Detect which cell encompasses the target text, then output its [x, y] center coordinate. 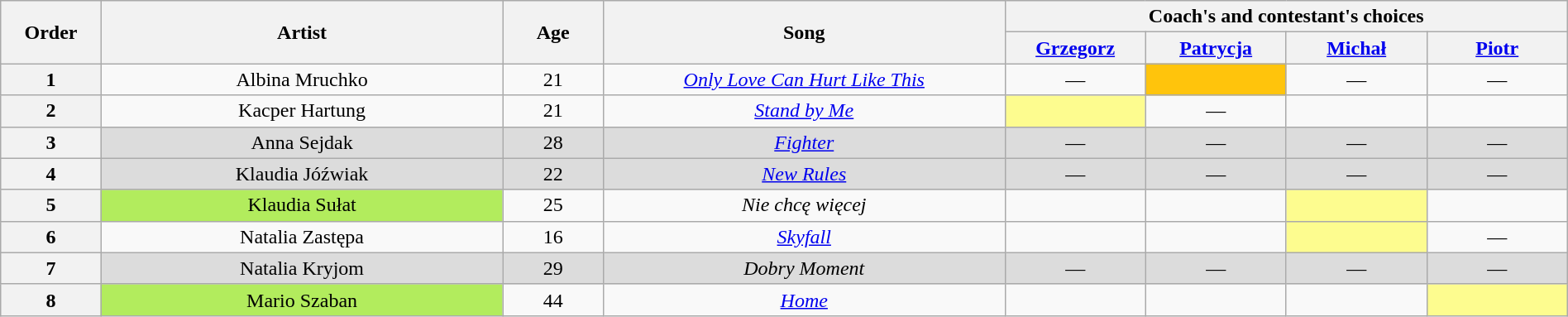
28 [552, 142]
2 [51, 111]
Mario Szaban [302, 300]
Only Love Can Hurt Like This [804, 79]
Song [804, 32]
Skyfall [804, 237]
Order [51, 32]
29 [552, 268]
Home [804, 300]
Natalia Zastępa [302, 237]
1 [51, 79]
22 [552, 174]
Nie chcę więcej [804, 205]
44 [552, 300]
6 [51, 237]
Michał [1356, 48]
New Rules [804, 174]
5 [51, 205]
8 [51, 300]
Fighter [804, 142]
Anna Sejdak [302, 142]
Stand by Me [804, 111]
16 [552, 237]
Coach's and contestant's choices [1286, 17]
Artist [302, 32]
Patrycja [1216, 48]
Albina Mruchko [302, 79]
7 [51, 268]
Klaudia Sułat [302, 205]
Dobry Moment [804, 268]
Natalia Kryjom [302, 268]
Klaudia Jóźwiak [302, 174]
25 [552, 205]
Age [552, 32]
4 [51, 174]
Piotr [1497, 48]
3 [51, 142]
Grzegorz [1075, 48]
Kacper Hartung [302, 111]
